Identify which cell holds the provided text, then report its [x, y] central coordinate. 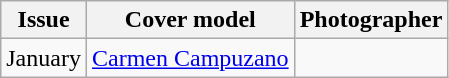
Cover model [190, 20]
Issue [44, 20]
Photographer [371, 20]
January [44, 58]
Carmen Campuzano [190, 58]
